Search for the cell housing the specified text and yield its (X, Y) center coordinate. 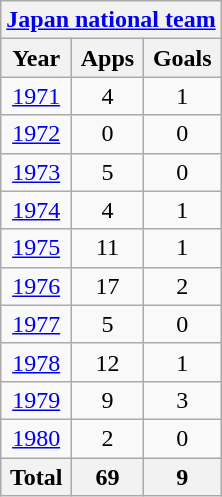
1972 (36, 134)
1978 (36, 362)
11 (108, 248)
17 (108, 286)
1979 (36, 400)
Goals (182, 58)
1974 (36, 210)
Japan national team (111, 20)
Year (36, 58)
3 (182, 400)
12 (108, 362)
1973 (36, 172)
1980 (36, 438)
1976 (36, 286)
1975 (36, 248)
Total (36, 477)
69 (108, 477)
1971 (36, 96)
Apps (108, 58)
1977 (36, 324)
